Return the [X, Y] coordinate for the center point of the cell that contains the specified text.  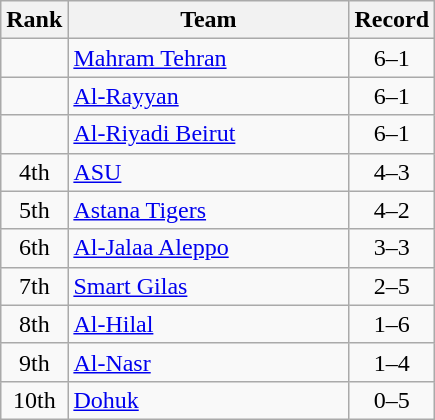
0–5 [392, 400]
1–6 [392, 324]
7th [34, 286]
Record [392, 20]
5th [34, 210]
Rank [34, 20]
9th [34, 362]
4–3 [392, 172]
Team [208, 20]
6th [34, 248]
Dohuk [208, 400]
Astana Tigers [208, 210]
4–2 [392, 210]
Al-Jalaa Aleppo [208, 248]
Mahram Tehran [208, 58]
Smart Gilas [208, 286]
2–5 [392, 286]
1–4 [392, 362]
3–3 [392, 248]
Al-Rayyan [208, 96]
10th [34, 400]
8th [34, 324]
Al-Riyadi Beirut [208, 134]
ASU [208, 172]
4th [34, 172]
Al-Nasr [208, 362]
Al-Hilal [208, 324]
